Provide the (x, y) coordinate of the cell's center where the given text is located.  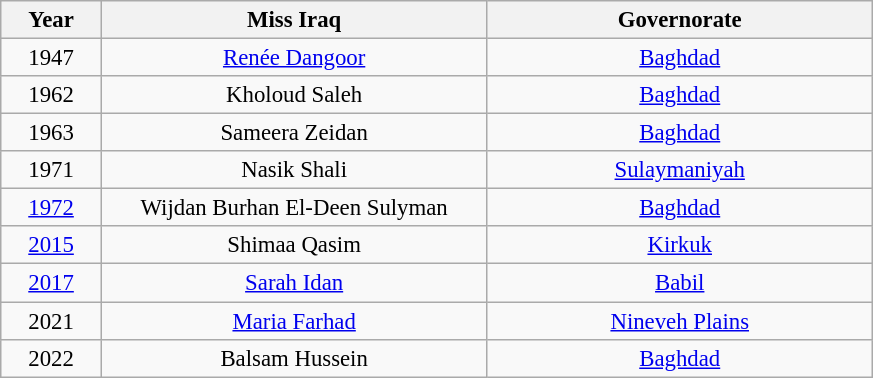
1947 (52, 58)
Miss Iraq (294, 20)
Wijdan Burhan El-Deen Sulyman (294, 208)
1971 (52, 170)
1962 (52, 95)
1963 (52, 133)
Sameera Zeidan (294, 133)
2021 (52, 321)
Babil (680, 283)
2015 (52, 245)
Maria Farhad (294, 321)
1972 (52, 208)
Kholoud Saleh (294, 95)
2017 (52, 283)
Nineveh Plains (680, 321)
Sulaymaniyah (680, 170)
Balsam Hussein (294, 358)
2022 (52, 358)
Governorate (680, 20)
Shimaa Qasim (294, 245)
Sarah Idan (294, 283)
Renée Dangoor (294, 58)
Kirkuk (680, 245)
Nasik Shali (294, 170)
Year (52, 20)
